Identify which cell holds the provided text, then report its [x, y] central coordinate. 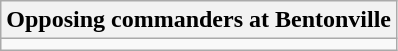
Opposing commanders at Bentonville [199, 20]
